Pinpoint the cell where the given text exists, returning its [x, y] midpoint coordinate. 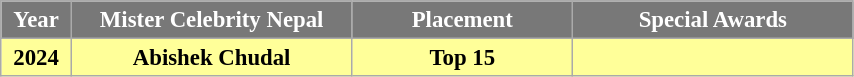
Mister Celebrity Nepal [212, 20]
Year [36, 20]
Placement [462, 20]
Top 15 [462, 58]
Special Awards [714, 20]
Abishek Chudal [212, 58]
2024 [36, 58]
